Provide the [X, Y] coordinate of the cell's center where the given text is located.  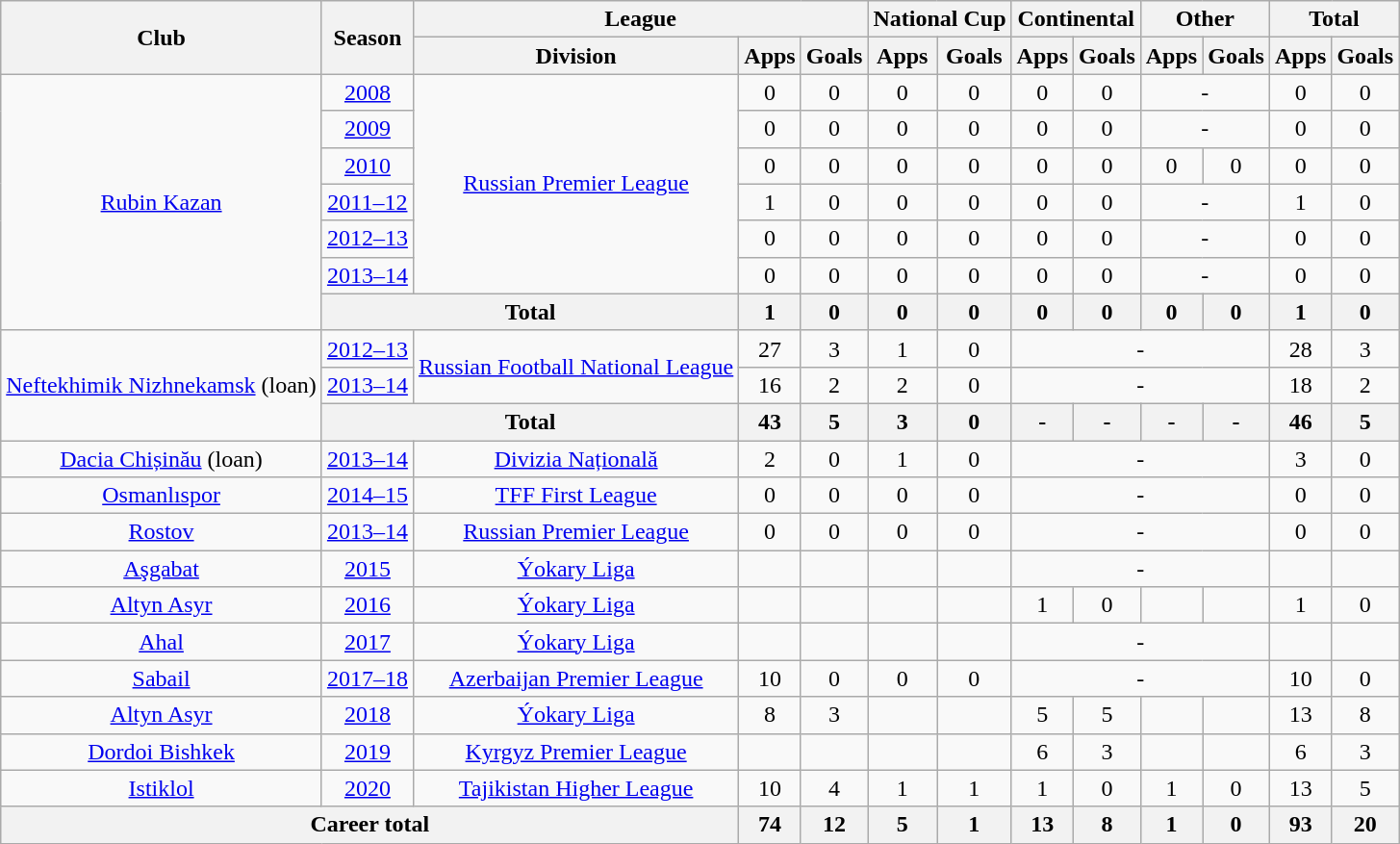
Dacia Chișinău (loan) [162, 459]
43 [770, 422]
27 [770, 348]
Kyrgyz Premier League [575, 752]
TFF First League [575, 496]
16 [770, 385]
74 [770, 825]
2009 [368, 129]
2008 [368, 92]
20 [1365, 825]
Club [162, 38]
2019 [368, 752]
Rubin Kazan [162, 202]
2016 [368, 605]
18 [1300, 385]
Russian Football National League [575, 367]
Division [575, 56]
46 [1300, 422]
Sabail [162, 678]
12 [834, 825]
Divizia Națională [575, 459]
2014–15 [368, 496]
28 [1300, 348]
2018 [368, 715]
Career total [369, 825]
League [641, 19]
2010 [368, 166]
National Cup [939, 19]
Azerbaijan Premier League [575, 678]
2017 [368, 642]
2011–12 [368, 202]
Rostov [162, 532]
Aşgabat [162, 569]
Dordoi Bishkek [162, 752]
Tajikistan Higher League [575, 788]
Other [1205, 19]
4 [834, 788]
2020 [368, 788]
2017–18 [368, 678]
93 [1300, 825]
Istiklol [162, 788]
Ahal [162, 642]
Continental [1076, 19]
2015 [368, 569]
Osmanlıspor [162, 496]
Season [368, 38]
Neftekhimik Nizhnekamsk (loan) [162, 385]
